Find where the given text appears and provide that cell's center as (X, Y) coordinate. 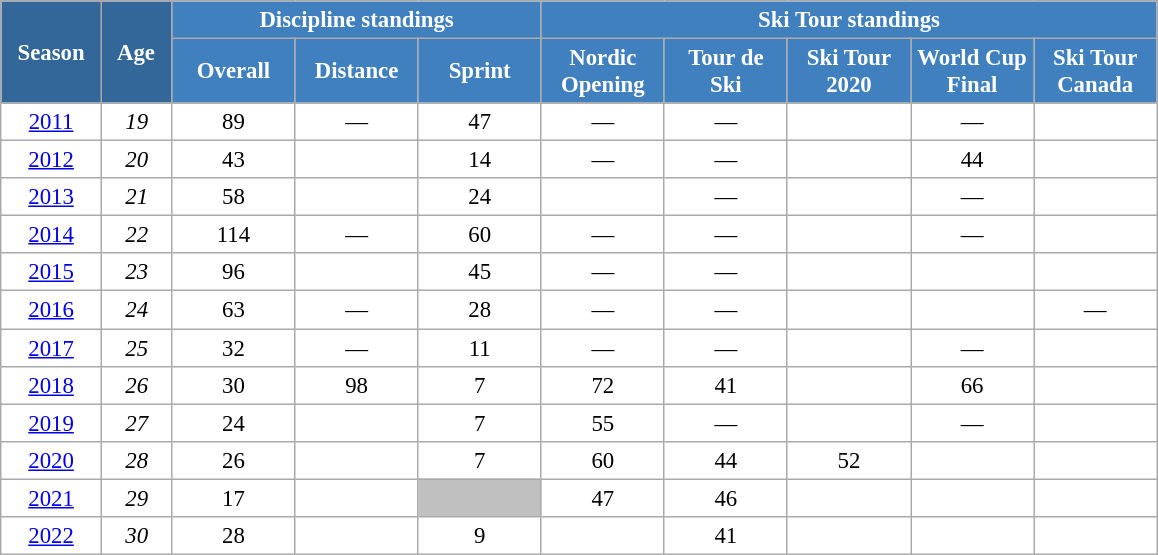
Ski Tour2020 (848, 72)
23 (136, 273)
14 (480, 160)
Season (52, 52)
2017 (52, 348)
2022 (52, 536)
World CupFinal (972, 72)
63 (234, 310)
Tour deSki (726, 72)
52 (848, 460)
9 (480, 536)
89 (234, 122)
17 (234, 498)
114 (234, 235)
2015 (52, 273)
22 (136, 235)
21 (136, 197)
Ski TourCanada (1096, 72)
2020 (52, 460)
27 (136, 423)
2013 (52, 197)
66 (972, 385)
2019 (52, 423)
2012 (52, 160)
Age (136, 52)
45 (480, 273)
Sprint (480, 72)
11 (480, 348)
32 (234, 348)
2014 (52, 235)
46 (726, 498)
20 (136, 160)
98 (356, 385)
55 (602, 423)
58 (234, 197)
29 (136, 498)
Discipline standings (356, 20)
2018 (52, 385)
96 (234, 273)
2016 (52, 310)
72 (602, 385)
2021 (52, 498)
43 (234, 160)
25 (136, 348)
19 (136, 122)
2011 (52, 122)
Distance (356, 72)
NordicOpening (602, 72)
Ski Tour standings (848, 20)
Overall (234, 72)
